Capture the cell that displays the provided text and extract its [x, y] central coordinate. 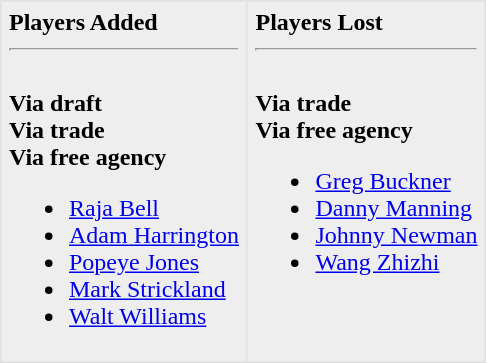
Players Added Via draftVia tradeVia free agencyRaja BellAdam HarringtonPopeye JonesMark StricklandWalt Williams [124, 182]
Players Lost Via tradeVia free agencyGreg BucknerDanny ManningJohnny NewmanWang Zhizhi [366, 182]
